Scan for the cell matching the given text and deliver its [X, Y] coordinate at center. 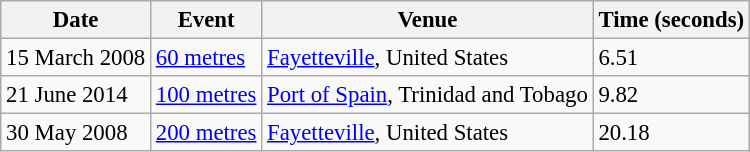
21 June 2014 [76, 95]
15 March 2008 [76, 58]
Venue [428, 20]
100 metres [206, 95]
20.18 [671, 133]
200 metres [206, 133]
6.51 [671, 58]
9.82 [671, 95]
Time (seconds) [671, 20]
60 metres [206, 58]
Port of Spain, Trinidad and Tobago [428, 95]
Event [206, 20]
30 May 2008 [76, 133]
Date [76, 20]
